Detect which cell encompasses the target text, then output its (X, Y) center coordinate. 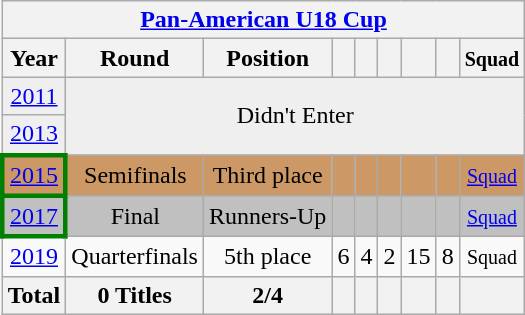
2011 (34, 96)
Didn't Enter (296, 116)
Pan-American U18 Cup (263, 20)
8 (448, 257)
Round (135, 58)
Position (267, 58)
0 Titles (135, 295)
Quarterfinals (135, 257)
Final (135, 216)
5th place (267, 257)
2013 (34, 135)
2 (390, 257)
2019 (34, 257)
6 (344, 257)
Total (34, 295)
Semifinals (135, 174)
15 (418, 257)
Runners-Up (267, 216)
2/4 (267, 295)
2017 (34, 216)
Third place (267, 174)
Year (34, 58)
2015 (34, 174)
4 (366, 257)
